Detect which cell encompasses the target text, then output its [X, Y] center coordinate. 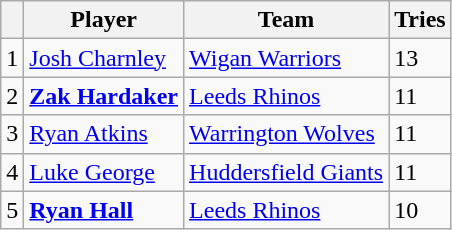
4 [12, 172]
10 [420, 210]
Josh Charnley [104, 58]
3 [12, 134]
Huddersfield Giants [286, 172]
Ryan Hall [104, 210]
Ryan Atkins [104, 134]
Warrington Wolves [286, 134]
1 [12, 58]
Luke George [104, 172]
13 [420, 58]
Player [104, 20]
Team [286, 20]
Tries [420, 20]
5 [12, 210]
Wigan Warriors [286, 58]
Zak Hardaker [104, 96]
2 [12, 96]
